Find where the given text appears and provide that cell's center as [X, Y] coordinate. 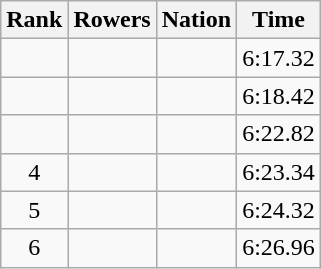
6:18.42 [279, 96]
Rowers [112, 20]
6:26.96 [279, 248]
4 [34, 172]
6 [34, 248]
Time [279, 20]
6:22.82 [279, 134]
Rank [34, 20]
5 [34, 210]
6:23.34 [279, 172]
6:24.32 [279, 210]
Nation [196, 20]
6:17.32 [279, 58]
